Extract the [x, y] coordinate from the center of the cell holding the provided text.  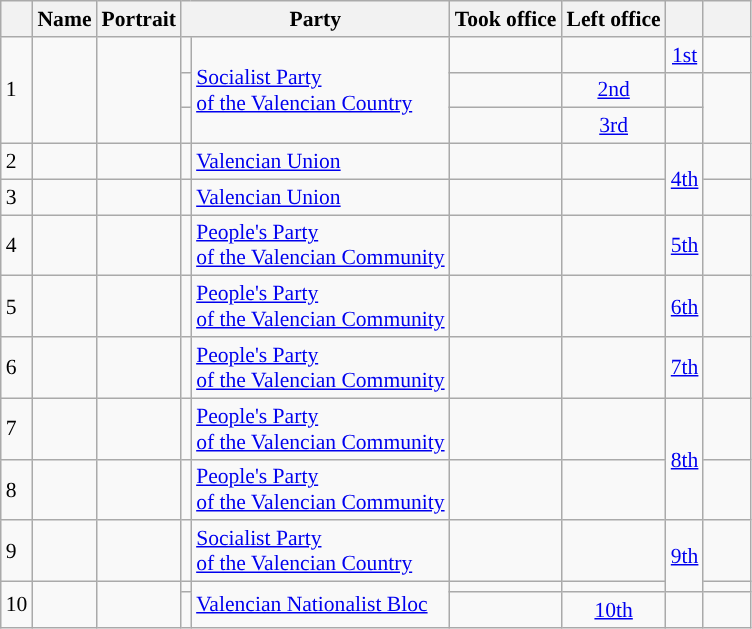
4th [685, 180]
8 [17, 490]
9 [17, 552]
1 [17, 90]
Valencian Nationalist Bloc [320, 605]
9th [685, 556]
5 [17, 306]
1st [685, 55]
2nd [614, 90]
3rd [614, 126]
10th [614, 610]
Party [316, 19]
Took office [506, 19]
7th [685, 368]
5th [685, 246]
2 [17, 162]
8th [685, 459]
7 [17, 428]
3 [17, 197]
4 [17, 246]
Left office [614, 19]
10 [17, 605]
Name [64, 19]
6 [17, 368]
Portrait [139, 19]
6th [685, 306]
